Return [x, y] of the center of cell containing provided text 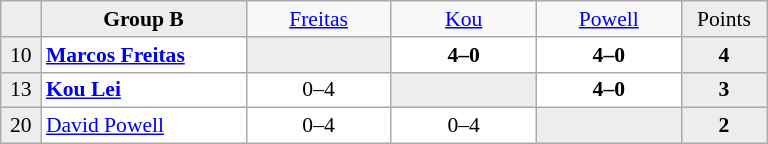
Points [724, 19]
4 [724, 55]
2 [724, 126]
Freitas [318, 19]
20 [21, 126]
Kou Lei [144, 90]
David Powell [144, 126]
10 [21, 55]
Kou [464, 19]
Group B [144, 19]
13 [21, 90]
3 [724, 90]
Powell [608, 19]
Marcos Freitas [144, 55]
